Find where the given text appears and provide that cell's center as [x, y] coordinate. 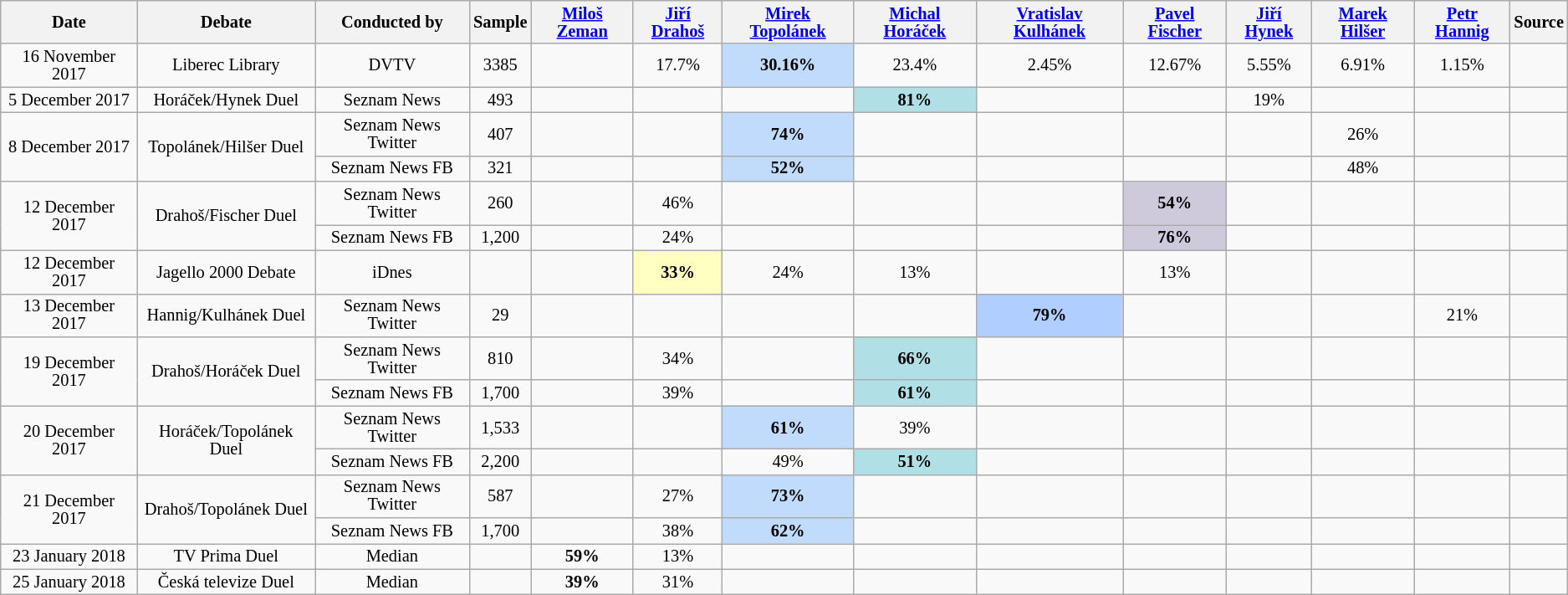
66% [915, 358]
51% [915, 462]
62% [788, 531]
25 January 2018 [69, 582]
79% [1049, 315]
29 [500, 315]
Debate [226, 22]
Drahoš/Horáček Duel [226, 371]
59% [582, 556]
Drahoš/Topolánek Duel [226, 509]
Jiří Hynek [1269, 22]
Pavel Fischer [1175, 22]
33% [677, 272]
Horáček/Topolánek Duel [226, 440]
27% [677, 496]
1,533 [500, 428]
Mirek Topolánek [788, 22]
76% [1175, 238]
Marek Hilšer [1363, 22]
48% [1363, 169]
1.15% [1462, 65]
TV Prima Duel [226, 556]
2,200 [500, 462]
49% [788, 462]
23.4% [915, 65]
30.16% [788, 65]
Conducted by [393, 22]
6.91% [1363, 65]
Miloš Zeman [582, 22]
20 December 2017 [69, 440]
Petr Hannig [1462, 22]
12.67% [1175, 65]
5.55% [1269, 65]
21 December 2017 [69, 509]
810 [500, 358]
407 [500, 134]
19 December 2017 [69, 371]
46% [677, 203]
1,200 [500, 238]
21% [1462, 315]
Source [1539, 22]
54% [1175, 203]
Liberec Library [226, 65]
74% [788, 134]
587 [500, 496]
81% [915, 100]
31% [677, 582]
Drahoš/Fischer Duel [226, 216]
321 [500, 169]
73% [788, 496]
26% [1363, 134]
iDnes [393, 272]
Vratislav Kulhánek [1049, 22]
493 [500, 100]
Jagello 2000 Debate [226, 272]
13 December 2017 [69, 315]
16 November 2017 [69, 65]
19% [1269, 100]
Date [69, 22]
260 [500, 203]
38% [677, 531]
Sample [500, 22]
Česká televize Duel [226, 582]
8 December 2017 [69, 146]
17.7% [677, 65]
Horáček/Hynek Duel [226, 100]
2.45% [1049, 65]
52% [788, 169]
Hannig/Kulhánek Duel [226, 315]
Seznam News [393, 100]
5 December 2017 [69, 100]
DVTV [393, 65]
Jiří Drahoš [677, 22]
34% [677, 358]
23 January 2018 [69, 556]
Topolánek/Hilšer Duel [226, 146]
3385 [500, 65]
Michal Horáček [915, 22]
